Pinpoint the cell where the given text exists, returning its (x, y) midpoint coordinate. 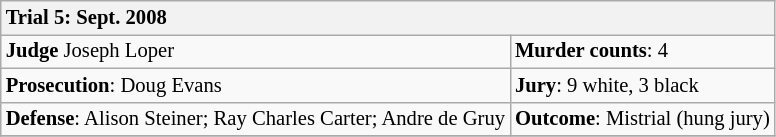
Jury: 9 white, 3 black (642, 85)
Trial 5: Sept. 2008 (388, 17)
Judge Joseph Loper (256, 51)
Defense: Alison Steiner; Ray Charles Carter; Andre de Gruy (256, 119)
Outcome: Mistrial (hung jury) (642, 119)
Prosecution: Doug Evans (256, 85)
Murder counts: 4 (642, 51)
